Find where the given text appears and provide that cell's center as (X, Y) coordinate. 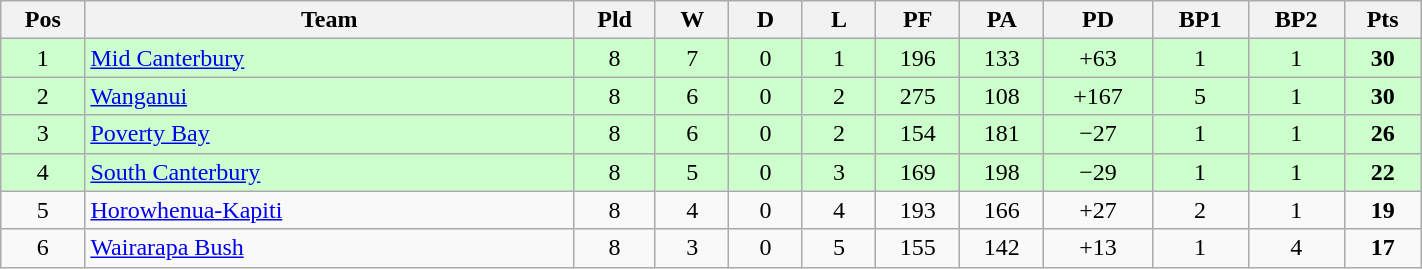
155 (918, 248)
Poverty Bay (330, 134)
BP1 (1200, 20)
17 (1382, 248)
+27 (1098, 210)
169 (918, 172)
PD (1098, 20)
166 (1002, 210)
−29 (1098, 172)
Mid Canterbury (330, 58)
193 (918, 210)
W (692, 20)
+63 (1098, 58)
Pld (615, 20)
PA (1002, 20)
154 (918, 134)
19 (1382, 210)
275 (918, 96)
+13 (1098, 248)
196 (918, 58)
PF (918, 20)
South Canterbury (330, 172)
Team (330, 20)
D (766, 20)
22 (1382, 172)
L (838, 20)
Wairarapa Bush (330, 248)
198 (1002, 172)
BP2 (1296, 20)
181 (1002, 134)
7 (692, 58)
108 (1002, 96)
−27 (1098, 134)
Wanganui (330, 96)
142 (1002, 248)
Pts (1382, 20)
+167 (1098, 96)
Horowhenua-Kapiti (330, 210)
26 (1382, 134)
Pos (43, 20)
133 (1002, 58)
